Find where the given text appears and provide that cell's center as [x, y] coordinate. 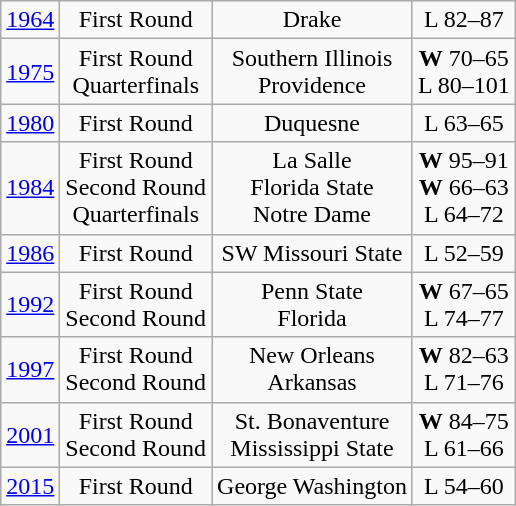
1986 [30, 253]
1975 [30, 72]
L 82–87 [464, 20]
1980 [30, 123]
Duquesne [312, 123]
New OrleansArkansas [312, 370]
L 54–60 [464, 486]
L 63–65 [464, 123]
W 84–75L 61–66 [464, 434]
St. BonaventureMississippi State [312, 434]
1984 [30, 188]
Penn StateFlorida [312, 304]
Southern IllinoisProvidence [312, 72]
First RoundSecond RoundQuarterfinals [136, 188]
W 95–91W 66–63L 64–72 [464, 188]
George Washington [312, 486]
2001 [30, 434]
2015 [30, 486]
SW Missouri State [312, 253]
First RoundQuarterfinals [136, 72]
1997 [30, 370]
1964 [30, 20]
W 67–65L 74–77 [464, 304]
Drake [312, 20]
W 70–65L 80–101 [464, 72]
W 82–63L 71–76 [464, 370]
L 52–59 [464, 253]
1992 [30, 304]
La SalleFlorida StateNotre Dame [312, 188]
